Scan for the cell matching the given text and deliver its [X, Y] coordinate at center. 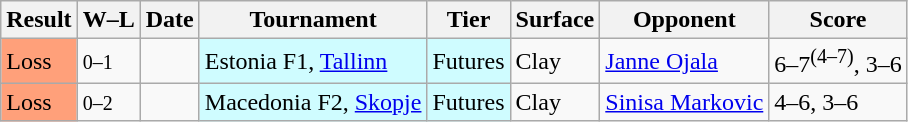
4–6, 3–6 [838, 102]
Score [838, 20]
Opponent [684, 20]
6–7(4–7), 3–6 [838, 62]
Tier [468, 20]
Date [170, 20]
0–1 [108, 62]
0–2 [108, 102]
Janne Ojala [684, 62]
Sinisa Markovic [684, 102]
Surface [555, 20]
Result [39, 20]
Tournament [313, 20]
Estonia F1, Tallinn [313, 62]
Macedonia F2, Skopje [313, 102]
W–L [108, 20]
